Search for the cell housing the specified text and yield its (X, Y) center coordinate. 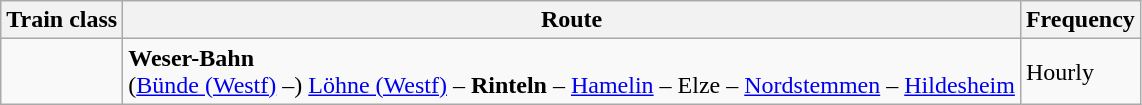
Route (572, 20)
Train class (62, 20)
Hourly (1080, 72)
Frequency (1080, 20)
Weser-Bahn(Bünde (Westf) –) Löhne (Westf) – Rinteln – Hamelin – Elze – Nordstemmen – Hildesheim (572, 72)
